Find where the given text appears and provide that cell's center as (x, y) coordinate. 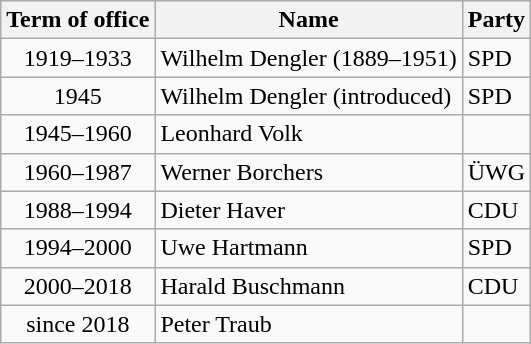
Party (496, 20)
1988–1994 (78, 210)
Wilhelm Dengler (introduced) (308, 96)
Dieter Haver (308, 210)
ÜWG (496, 172)
Term of office (78, 20)
Peter Traub (308, 324)
Harald Buschmann (308, 286)
1945 (78, 96)
Leonhard Volk (308, 134)
Wilhelm Dengler (1889–1951) (308, 58)
Uwe Hartmann (308, 248)
1960–1987 (78, 172)
1919–1933 (78, 58)
1945–1960 (78, 134)
2000–2018 (78, 286)
Werner Borchers (308, 172)
since 2018 (78, 324)
1994–2000 (78, 248)
Name (308, 20)
